Return the [X, Y] coordinate for the center point of the cell that contains the specified text.  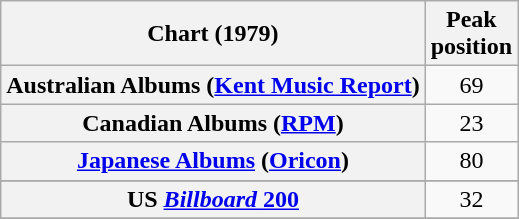
Japanese Albums (Oricon) [213, 161]
23 [471, 123]
80 [471, 161]
Chart (1979) [213, 34]
Canadian Albums (RPM) [213, 123]
Peak position [471, 34]
US Billboard 200 [213, 199]
69 [471, 85]
Australian Albums (Kent Music Report) [213, 85]
32 [471, 199]
